Capture the cell that displays the provided text and extract its [X, Y] central coordinate. 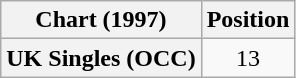
Chart (1997) [101, 20]
13 [248, 58]
Position [248, 20]
UK Singles (OCC) [101, 58]
